Locate the cell with the specified text and output its [x, y] center coordinate. 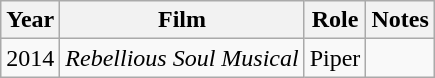
2014 [30, 58]
Year [30, 20]
Notes [400, 20]
Rebellious Soul Musical [182, 58]
Role [335, 20]
Piper [335, 58]
Film [182, 20]
